Search for the cell housing the specified text and yield its (X, Y) center coordinate. 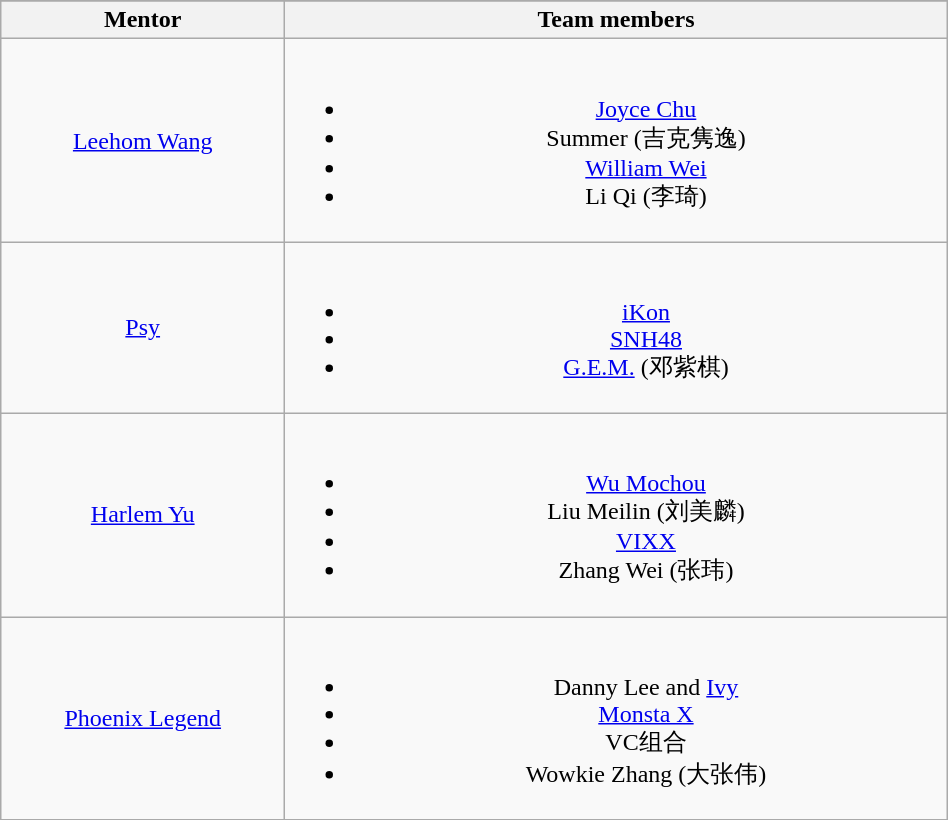
Leehom Wang (143, 140)
Wu MochouLiu Meilin (刘美麟)VIXXZhang Wei (张玮) (616, 514)
Phoenix Legend (143, 718)
Team members (616, 20)
Danny Lee and IvyMonsta XVC组合Wowkie Zhang (大张伟) (616, 718)
Harlem Yu (143, 514)
iKonSNH48G.E.M. (邓紫棋) (616, 328)
Joyce ChuSummer (吉克隽逸)William WeiLi Qi (李琦) (616, 140)
Psy (143, 328)
Mentor (143, 20)
